Detect which cell encompasses the target text, then output its (x, y) center coordinate. 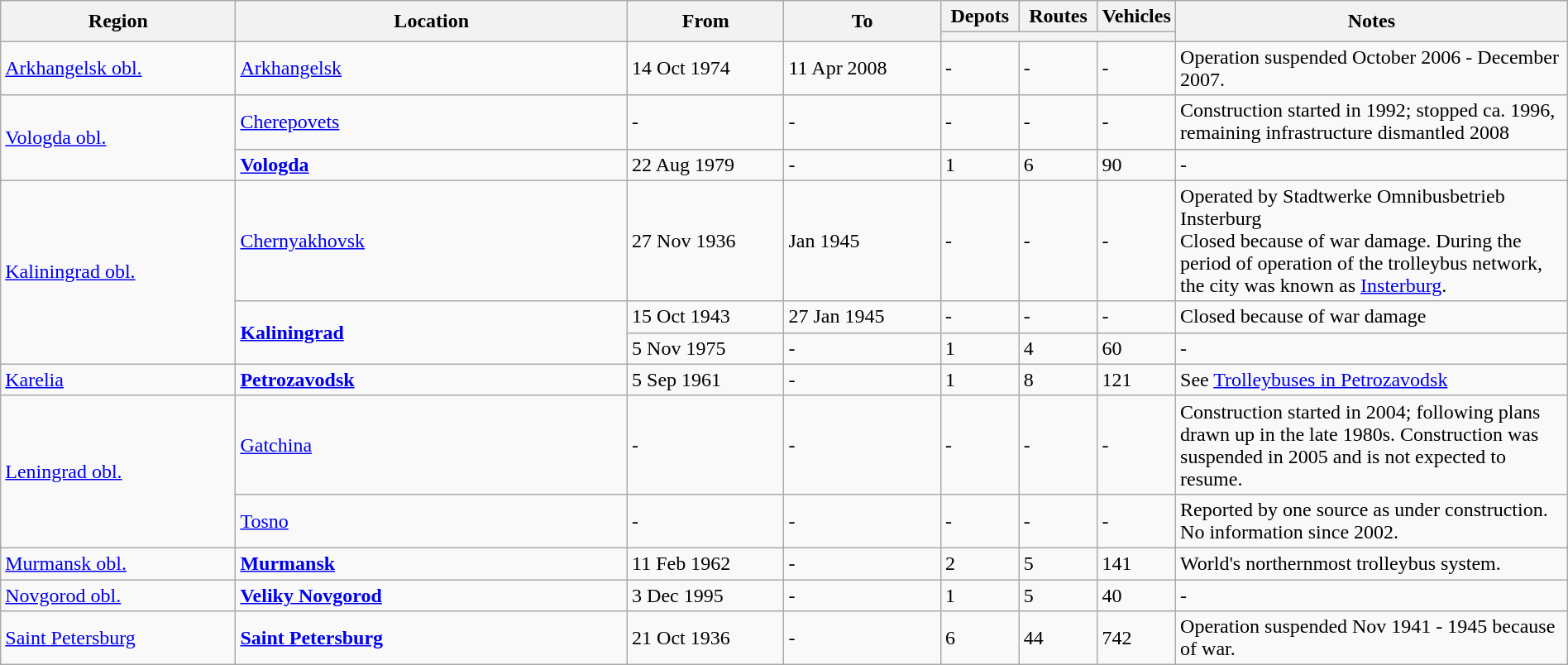
141 (1136, 563)
Novgorod obl. (118, 595)
Construction started in 2004; following plans drawn up in the late 1980s. Construction was suspended in 2005 and is not expected to resume. (1372, 445)
11 Feb 1962 (706, 563)
Closed because of war damage (1372, 317)
27 Jan 1945 (862, 317)
Operation suspended Nov 1941 - 1945 because of war. (1372, 639)
5 Sep 1961 (706, 380)
742 (1136, 639)
Region (118, 22)
2 (979, 563)
21 Oct 1936 (706, 639)
Petrozavodsk (432, 380)
60 (1136, 348)
44 (1059, 639)
15 Oct 1943 (706, 317)
Location (432, 22)
Depots (979, 17)
27 Nov 1936 (706, 241)
4 (1059, 348)
Arkhangelsk (432, 68)
Notes (1372, 22)
Vologda (432, 165)
Karelia (118, 380)
Leningrad obl. (118, 471)
Chernyakhovsk (432, 241)
Construction started in 1992; stopped ca. 1996, remaining infrastructure dismantled 2008 (1372, 122)
Kaliningrad (432, 332)
3 Dec 1995 (706, 595)
Gatchina (432, 445)
See Trolleybuses in Petrozavodsk (1372, 380)
Reported by one source as under construction. No information since 2002. (1372, 521)
Cherepovets (432, 122)
From (706, 22)
5 Nov 1975 (706, 348)
Murmansk obl. (118, 563)
Routes (1059, 17)
To (862, 22)
22 Aug 1979 (706, 165)
Kaliningrad obl. (118, 272)
Murmansk (432, 563)
14 Oct 1974 (706, 68)
Jan 1945 (862, 241)
Vologda obl. (118, 137)
Veliky Novgorod (432, 595)
World's northernmost trolleybus system. (1372, 563)
121 (1136, 380)
Arkhangelsk obl. (118, 68)
40 (1136, 595)
Operation suspended October 2006 - December 2007. (1372, 68)
11 Apr 2008 (862, 68)
90 (1136, 165)
Tosno (432, 521)
8 (1059, 380)
Vehicles (1136, 17)
